Find where the given text appears and provide that cell's center as [X, Y] coordinate. 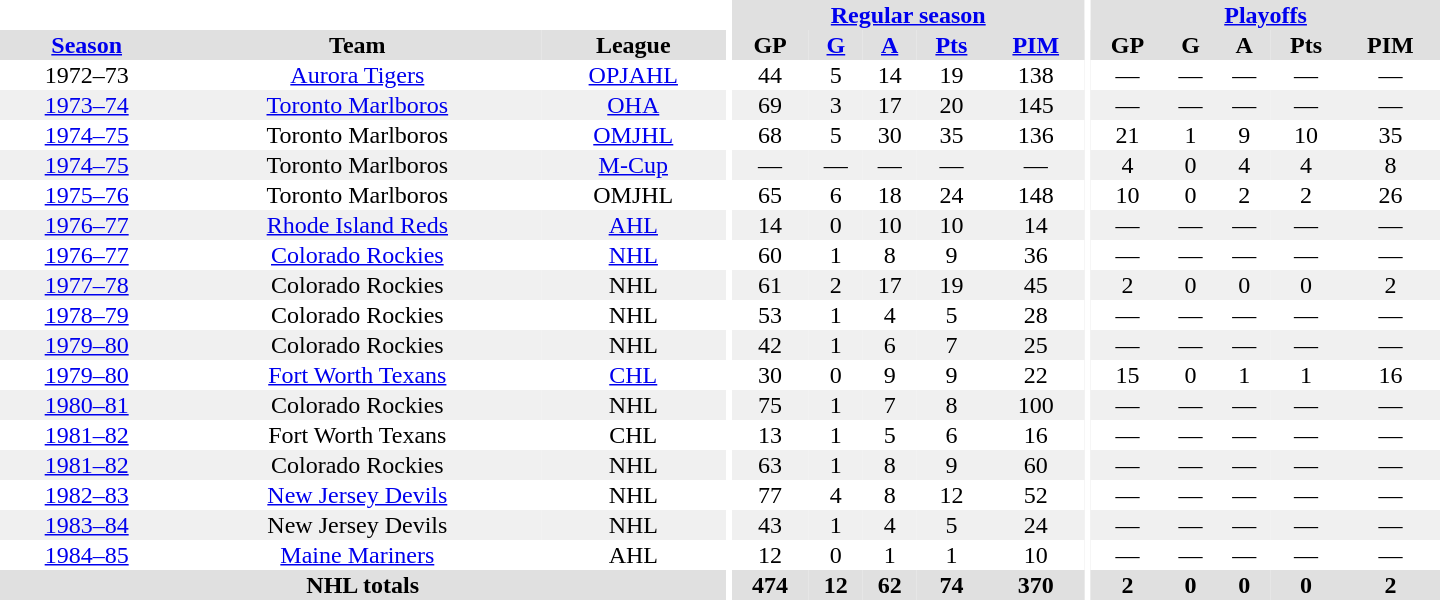
148 [1036, 195]
474 [770, 585]
52 [1036, 495]
22 [1036, 375]
26 [1390, 195]
Team [357, 45]
77 [770, 495]
69 [770, 105]
18 [890, 195]
13 [770, 435]
44 [770, 75]
36 [1036, 255]
75 [770, 405]
68 [770, 135]
Season [86, 45]
1972–73 [86, 75]
136 [1036, 135]
1983–84 [86, 525]
43 [770, 525]
28 [1036, 315]
1980–81 [86, 405]
NHL totals [362, 585]
25 [1036, 345]
74 [952, 585]
370 [1036, 585]
1978–79 [86, 315]
OPJAHL [633, 75]
3 [836, 105]
1984–85 [86, 555]
100 [1036, 405]
63 [770, 465]
65 [770, 195]
1977–78 [86, 285]
OHA [633, 105]
42 [770, 345]
1982–83 [86, 495]
145 [1036, 105]
53 [770, 315]
45 [1036, 285]
Regular season [908, 15]
Aurora Tigers [357, 75]
62 [890, 585]
League [633, 45]
Playoffs [1266, 15]
Maine Mariners [357, 555]
M-Cup [633, 165]
Rhode Island Reds [357, 225]
61 [770, 285]
15 [1127, 375]
138 [1036, 75]
20 [952, 105]
21 [1127, 135]
1975–76 [86, 195]
1973–74 [86, 105]
